Return (x, y) of the center of cell containing provided text 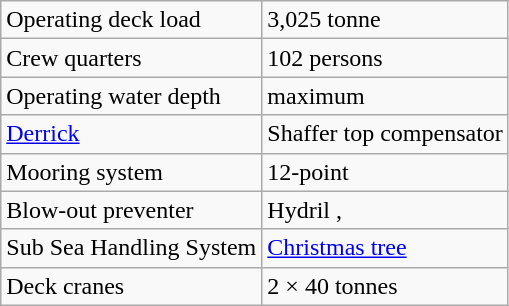
Sub Sea Handling System (132, 248)
12-point (386, 172)
3,025 tonne (386, 20)
maximum (386, 96)
Christmas tree (386, 248)
2 × 40 tonnes (386, 286)
Shaffer top compensator (386, 134)
Derrick (132, 134)
102 persons (386, 58)
Mooring system (132, 172)
Crew quarters (132, 58)
Deck cranes (132, 286)
Operating deck load (132, 20)
Hydril , (386, 210)
Operating water depth (132, 96)
Blow-out preventer (132, 210)
